Determine the (x, y) coordinate at the center of the cell enclosing the given text.  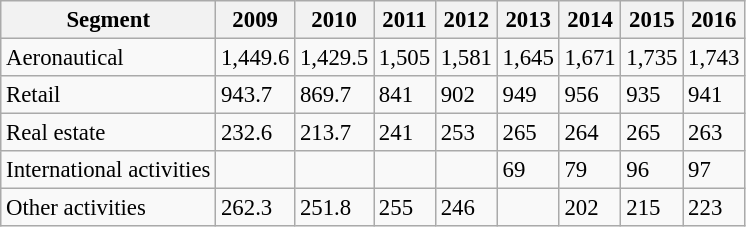
Retail (108, 95)
97 (714, 170)
215 (652, 208)
2010 (334, 20)
1,449.6 (256, 58)
241 (405, 133)
264 (590, 133)
869.7 (334, 95)
253 (466, 133)
232.6 (256, 133)
Real estate (108, 133)
1,743 (714, 58)
79 (590, 170)
2015 (652, 20)
935 (652, 95)
943.7 (256, 95)
949 (528, 95)
Segment (108, 20)
96 (652, 170)
International activities (108, 170)
941 (714, 95)
2013 (528, 20)
2012 (466, 20)
841 (405, 95)
1,671 (590, 58)
1,645 (528, 58)
246 (466, 208)
262.3 (256, 208)
2009 (256, 20)
2016 (714, 20)
255 (405, 208)
1,581 (466, 58)
1,505 (405, 58)
202 (590, 208)
223 (714, 208)
1,735 (652, 58)
956 (590, 95)
Other activities (108, 208)
2014 (590, 20)
213.7 (334, 133)
Aeronautical (108, 58)
902 (466, 95)
263 (714, 133)
1,429.5 (334, 58)
251.8 (334, 208)
69 (528, 170)
2011 (405, 20)
